For the text-containing cell, return its midpoint in (X, Y) coordinate format. 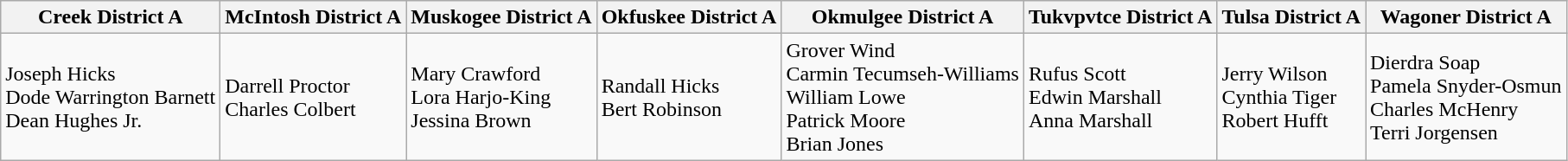
Grover WindCarmin Tecumseh-WilliamsWilliam LowePatrick MooreBrian Jones (902, 97)
Tukvpvtce District A (1120, 17)
McIntosh District A (313, 17)
Okfuskee District A (689, 17)
Darrell ProctorCharles Colbert (313, 97)
Creek District A (111, 17)
Randall HicksBert Robinson (689, 97)
Okmulgee District A (902, 17)
Jerry WilsonCynthia TigerRobert Hufft (1291, 97)
Tulsa District A (1291, 17)
Wagoner District A (1466, 17)
Muskogee District A (501, 17)
Mary CrawfordLora Harjo-KingJessina Brown (501, 97)
Dierdra SoapPamela Snyder-OsmunCharles McHenryTerri Jorgensen (1466, 97)
Joseph HicksDode Warrington BarnettDean Hughes Jr. (111, 97)
Rufus ScottEdwin MarshallAnna Marshall (1120, 97)
